For the text-containing cell, return its midpoint in [X, Y] coordinate format. 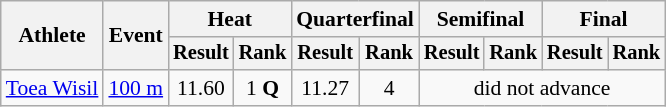
11.27 [325, 88]
Athlete [52, 36]
11.60 [201, 88]
Final [604, 19]
Heat [230, 19]
1 Q [263, 88]
Event [136, 36]
100 m [136, 88]
Toea Wisil [52, 88]
4 [389, 88]
Quarterfinal [355, 19]
Semifinal [480, 19]
did not advance [542, 88]
